Extract the (X, Y) coordinate from the center of the cell holding the provided text.  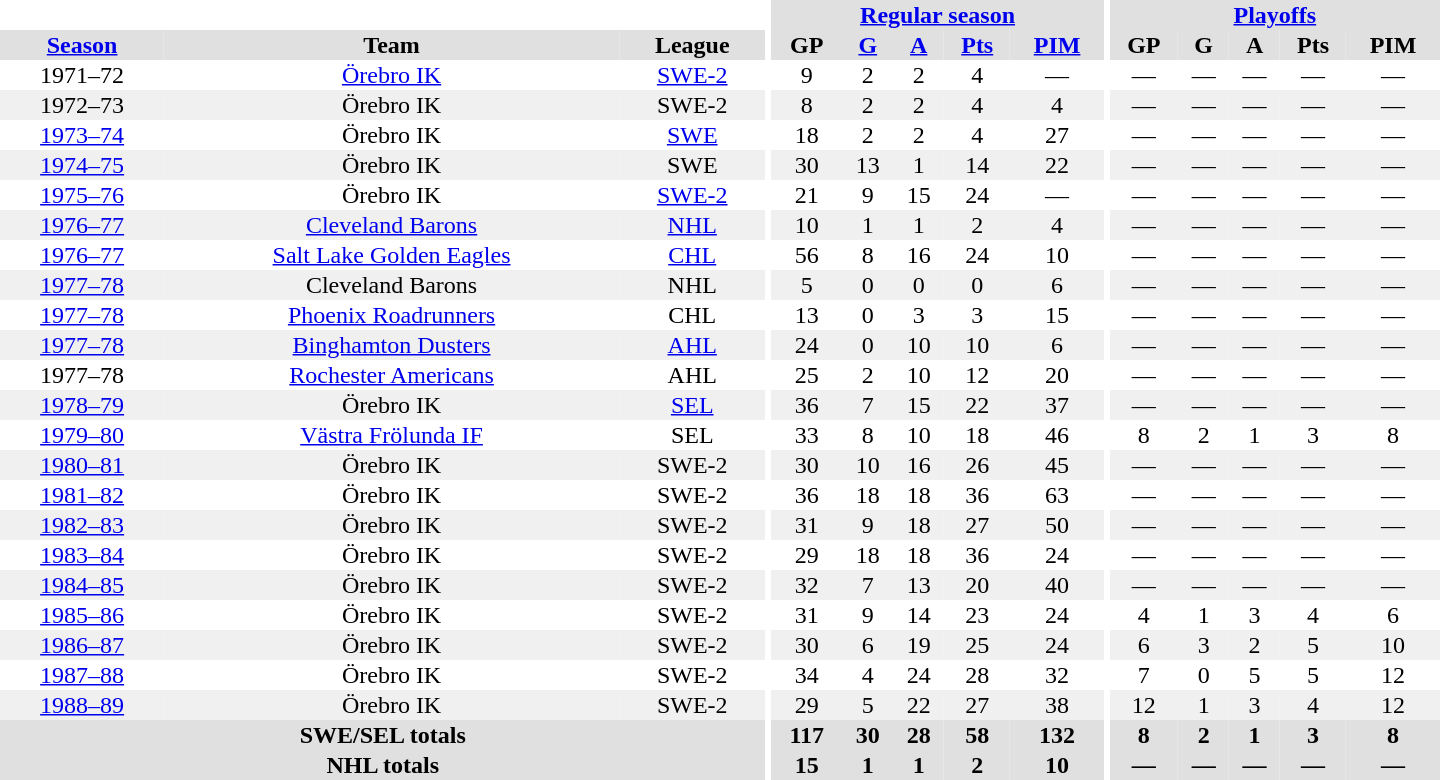
1982–83 (82, 525)
56 (806, 255)
19 (918, 645)
37 (1057, 405)
1972–73 (82, 105)
26 (977, 465)
1986–87 (82, 645)
Phoenix Roadrunners (392, 315)
50 (1057, 525)
1973–74 (82, 135)
Regular season (938, 15)
21 (806, 195)
Västra Frölunda IF (392, 435)
45 (1057, 465)
Salt Lake Golden Eagles (392, 255)
117 (806, 735)
1975–76 (82, 195)
34 (806, 675)
NHL totals (383, 765)
Binghamton Dusters (392, 345)
40 (1057, 585)
1983–84 (82, 555)
1974–75 (82, 165)
132 (1057, 735)
Rochester Americans (392, 375)
1988–89 (82, 705)
Team (392, 45)
63 (1057, 495)
SWE/SEL totals (383, 735)
1981–82 (82, 495)
1971–72 (82, 75)
58 (977, 735)
1979–80 (82, 435)
38 (1057, 705)
1978–79 (82, 405)
1987–88 (82, 675)
33 (806, 435)
1985–86 (82, 615)
46 (1057, 435)
Season (82, 45)
1980–81 (82, 465)
1984–85 (82, 585)
Playoffs (1275, 15)
23 (977, 615)
League (692, 45)
